Locate the cell with the specified text and output its [X, Y] center coordinate. 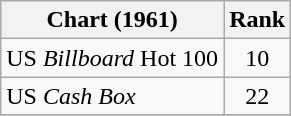
US Cash Box [112, 96]
US Billboard Hot 100 [112, 58]
10 [258, 58]
Chart (1961) [112, 20]
Rank [258, 20]
22 [258, 96]
